Search for the cell housing the specified text and yield its [x, y] center coordinate. 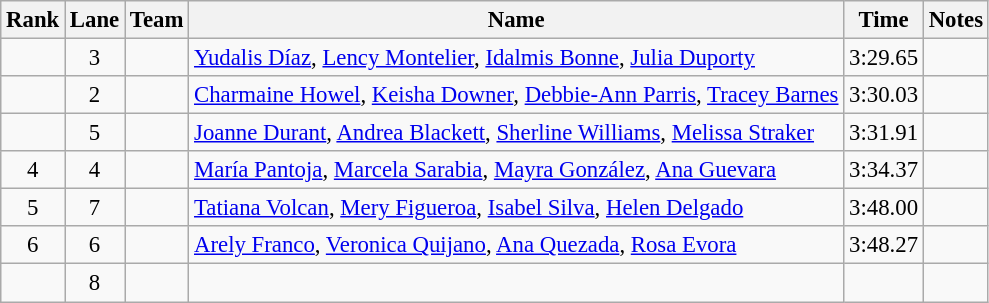
3:30.03 [884, 95]
María Pantoja, Marcela Sarabia, Mayra González, Ana Guevara [516, 170]
3:48.27 [884, 245]
Time [884, 20]
7 [95, 208]
8 [95, 283]
Charmaine Howel, Keisha Downer, Debbie-Ann Parris, Tracey Barnes [516, 95]
2 [95, 95]
Team [157, 20]
Tatiana Volcan, Mery Figueroa, Isabel Silva, Helen Delgado [516, 208]
Rank [33, 20]
3:48.00 [884, 208]
Notes [956, 20]
Arely Franco, Veronica Quijano, Ana Quezada, Rosa Evora [516, 245]
Yudalis Díaz, Lency Montelier, Idalmis Bonne, Julia Duporty [516, 58]
3:31.91 [884, 133]
3:34.37 [884, 170]
3 [95, 58]
Joanne Durant, Andrea Blackett, Sherline Williams, Melissa Straker [516, 133]
Lane [95, 20]
3:29.65 [884, 58]
Name [516, 20]
